Scan for the cell matching the given text and deliver its [x, y] coordinate at center. 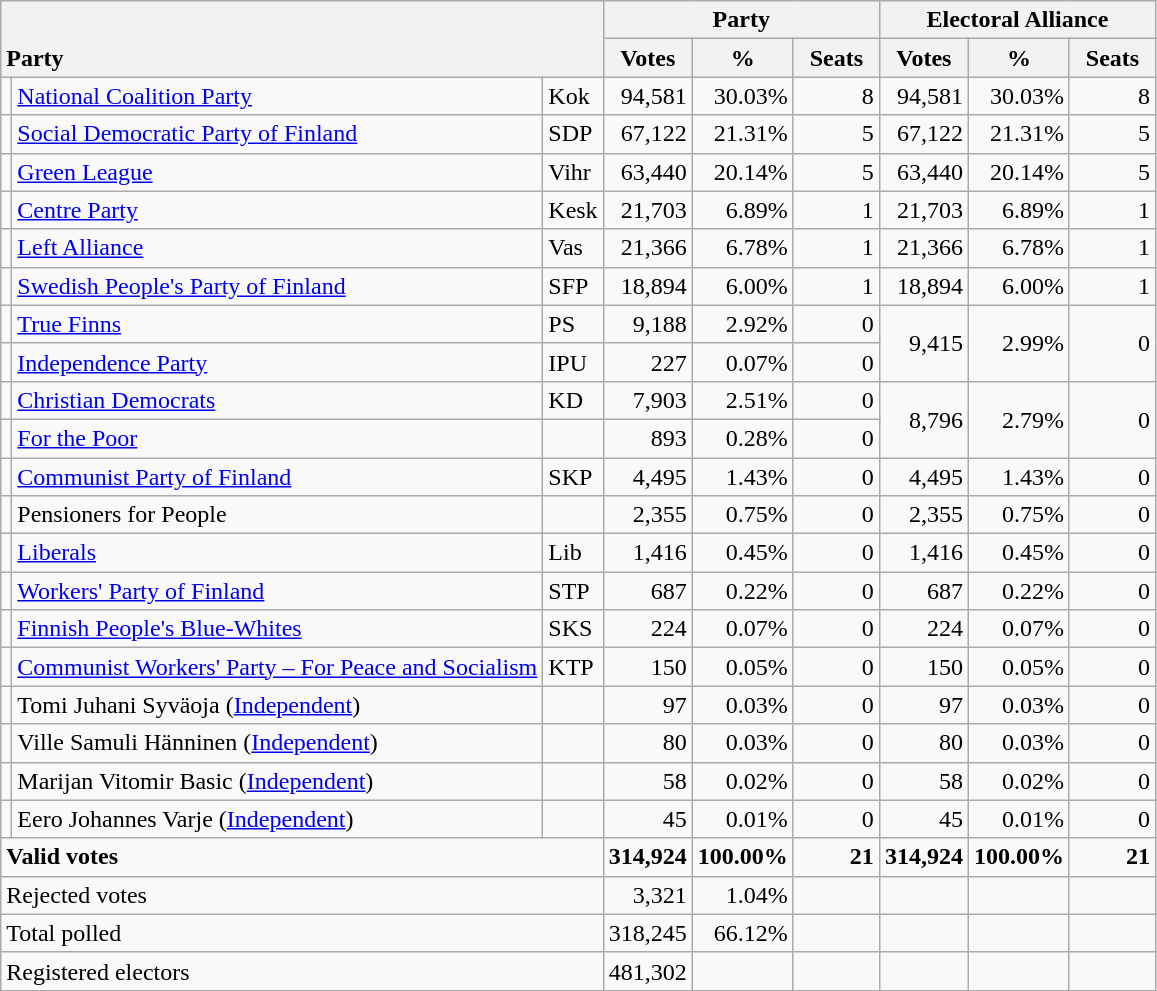
2.51% [742, 400]
Workers' Party of Finland [278, 591]
Swedish People's Party of Finland [278, 286]
7,903 [648, 400]
9,415 [924, 343]
IPU [573, 362]
66.12% [742, 933]
8,796 [924, 419]
Lib [573, 553]
STP [573, 591]
For the Poor [278, 438]
3,321 [648, 895]
Green League [278, 172]
Vas [573, 248]
Left Alliance [278, 248]
Christian Democrats [278, 400]
Eero Johannes Varje (Independent) [278, 819]
Marijan Vitomir Basic (Independent) [278, 781]
481,302 [648, 971]
Valid votes [302, 857]
227 [648, 362]
Registered electors [302, 971]
Ville Samuli Hänninen (Independent) [278, 743]
2.99% [1018, 343]
True Finns [278, 324]
0.28% [742, 438]
National Coalition Party [278, 96]
KD [573, 400]
SKP [573, 477]
9,188 [648, 324]
Total polled [302, 933]
1.04% [742, 895]
KTP [573, 667]
Kesk [573, 210]
2.79% [1018, 419]
Electoral Alliance [1017, 20]
SFP [573, 286]
Pensioners for People [278, 515]
SKS [573, 629]
Social Democratic Party of Finland [278, 134]
Rejected votes [302, 895]
2.92% [742, 324]
Communist Workers' Party – For Peace and Socialism [278, 667]
Centre Party [278, 210]
PS [573, 324]
Finnish People's Blue-Whites [278, 629]
318,245 [648, 933]
893 [648, 438]
Tomi Juhani Syväoja (Independent) [278, 705]
SDP [573, 134]
Vihr [573, 172]
Communist Party of Finland [278, 477]
Kok [573, 96]
Liberals [278, 553]
Independence Party [278, 362]
